Return the (x, y) coordinate for the center point of the cell that contains the specified text.  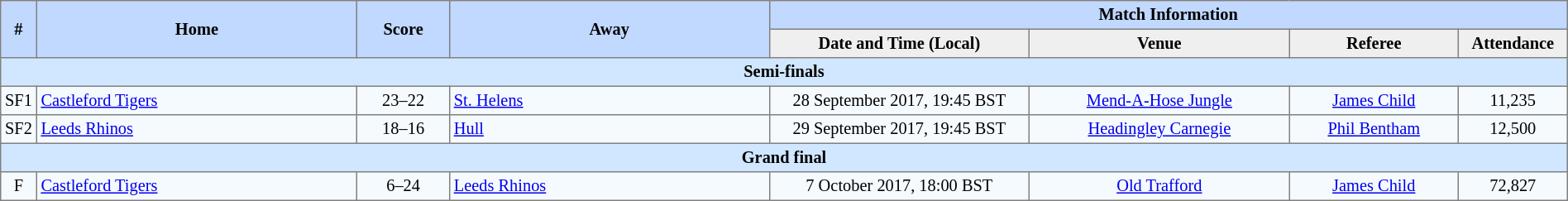
29 September 2017, 19:45 BST (899, 129)
Score (404, 30)
SF2 (18, 129)
Headingley Carnegie (1159, 129)
Mend-A-Hose Jungle (1159, 100)
28 September 2017, 19:45 BST (899, 100)
# (18, 30)
Match Information (1168, 15)
Referee (1374, 43)
Semi-finals (784, 72)
Phil Bentham (1374, 129)
Attendance (1513, 43)
18–16 (404, 129)
72,827 (1513, 186)
St. Helens (609, 100)
Old Trafford (1159, 186)
11,235 (1513, 100)
SF1 (18, 100)
Date and Time (Local) (899, 43)
Venue (1159, 43)
Hull (609, 129)
F (18, 186)
Grand final (784, 157)
Away (609, 30)
23–22 (404, 100)
6–24 (404, 186)
Home (197, 30)
12,500 (1513, 129)
7 October 2017, 18:00 BST (899, 186)
